From the cell containing the given text, extract its center point as [x, y] coordinate. 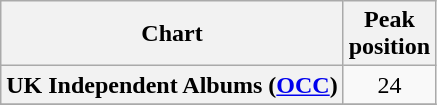
Chart [172, 34]
UK Independent Albums (OCC) [172, 85]
Peakposition [389, 34]
24 [389, 85]
